Output the [x, y] coordinate of the center of the cell containing the given text.  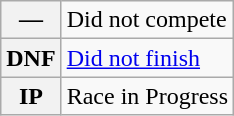
Race in Progress [147, 96]
Did not compete [147, 20]
DNF [31, 58]
— [31, 20]
Did not finish [147, 58]
IP [31, 96]
